Return the [x, y] coordinate for the center point of the cell that contains the specified text.  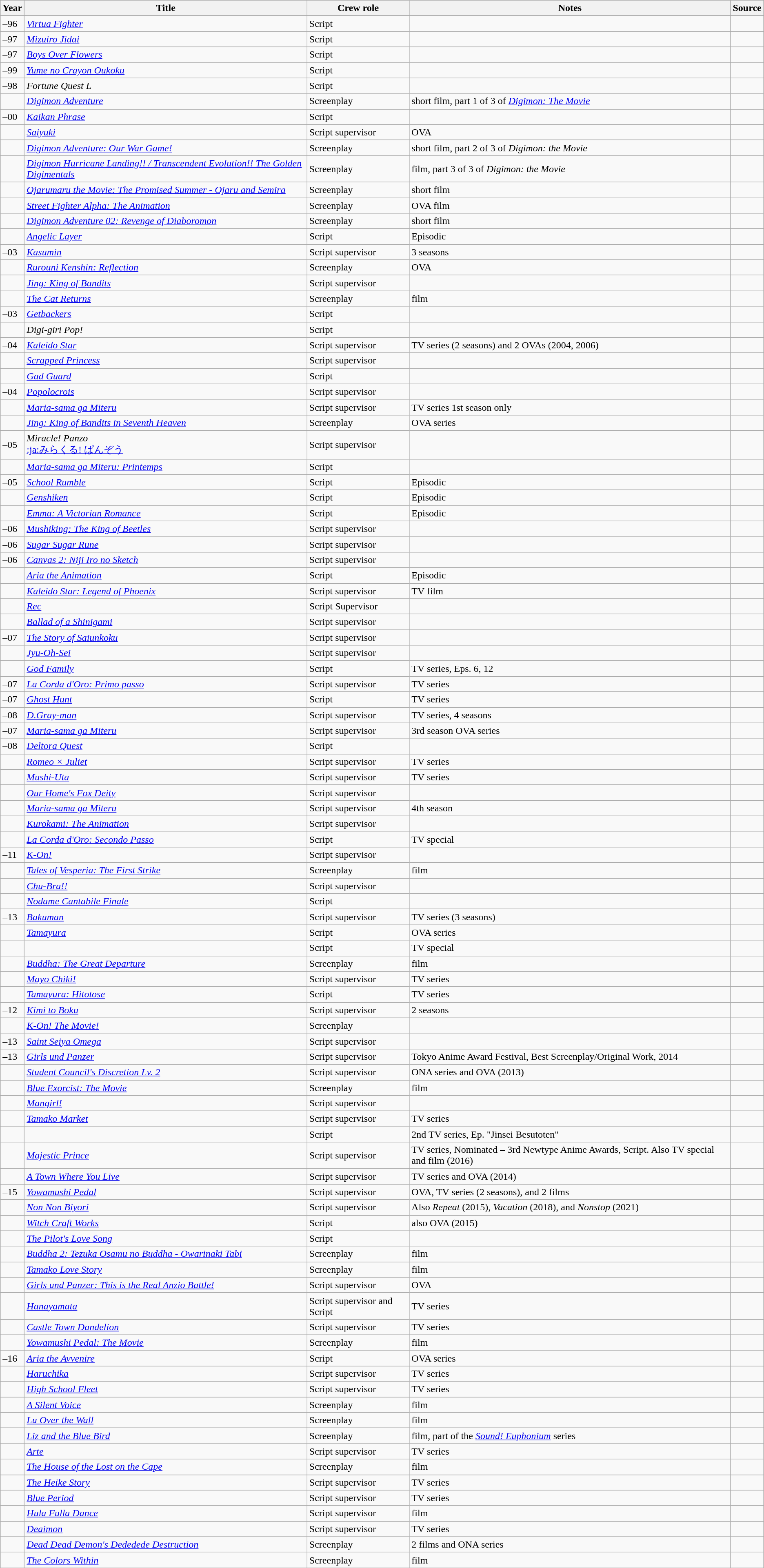
Fortune Quest L [166, 86]
Digimon Hurricane Landing!! / Transcendent Evolution!! The Golden Digimentals [166, 169]
Crew role [358, 8]
–98 [12, 86]
TV series and OVA (2014) [570, 1176]
Bakuman [166, 917]
Kurokami: The Animation [166, 824]
A Town Where You Live [166, 1176]
The Pilot's Love Song [166, 1238]
Girls und Panzer: This is the Real Anzio Battle! [166, 1285]
film, part 3 of 3 of Digimon: the Movie [570, 169]
Lu Over the Wall [166, 1420]
Buddha: The Great Departure [166, 963]
Maria-sama ga Miteru: Printemps [166, 467]
TV series, Nominated – 3rd Newtype Anime Awards, Script. Also TV special and film (2016) [570, 1155]
ONA series and OVA (2013) [570, 1072]
Castle Town Dandelion [166, 1327]
The Colors Within [166, 1560]
Deaimon [166, 1529]
Jing: King of Bandits [166, 283]
Hula Fulla Dance [166, 1513]
2nd TV series, Ep. "Jinsei Besutoten" [570, 1134]
La Corda d'Oro: Secondo Passo [166, 839]
Majestic Prince [166, 1155]
Blue Period [166, 1498]
TV film [570, 591]
Angelic Layer [166, 237]
Saint Seiya Omega [166, 1041]
A Silent Voice [166, 1405]
Script supervisor and Script [358, 1306]
Source [747, 8]
Arte [166, 1451]
Miracle! Panzo:ja:みらくる! ぱんぞう [166, 445]
TV series, 4 seasons [570, 715]
Kaikan Phrase [166, 117]
Haruchika [166, 1374]
–12 [12, 1010]
Kaleido Star [166, 345]
The House of the Lost on the Cape [166, 1467]
Mizuiro Jidai [166, 39]
OVA film [570, 205]
Romeo × Juliet [166, 762]
Yowamushi Pedal [166, 1192]
Ghost Hunt [166, 700]
short film, part 1 of 3 of Digimon: The Movie [570, 101]
Chu-Bra!! [166, 886]
Yume no Crayon Oukoku [166, 70]
Mangirl! [166, 1103]
–00 [12, 117]
2 seasons [570, 1010]
Rurouni Kenshin: Reflection [166, 268]
also OVA (2015) [570, 1223]
3 seasons [570, 252]
Tamayura [166, 932]
Digimon Adventure [166, 101]
K-On! The Movie! [166, 1025]
High School Fleet [166, 1389]
Emma: A Victorian Romance [166, 513]
D.Gray-man [166, 715]
Buddha 2: Tezuka Osamu no Buddha - Owarinaki Tabi [166, 1254]
Title [166, 8]
Tamako Market [166, 1119]
–16 [12, 1358]
Tamayura: Hitotose [166, 994]
Aria the Animation [166, 575]
Yowamushi Pedal: The Movie [166, 1342]
La Corda d'Oro: Primo passo [166, 684]
Saiyuki [166, 132]
Virtua Fighter [166, 24]
Boys Over Flowers [166, 55]
School Rumble [166, 482]
Tokyo Anime Award Festival, Best Screenplay/Original Work, 2014 [570, 1056]
The Heike Story [166, 1482]
TV series (3 seasons) [570, 917]
Aria the Avvenire [166, 1358]
Ojarumaru the Movie: The Promised Summer - Ojaru and Semira [166, 190]
Mushiking: The King of Beetles [166, 529]
Mayo Chiki! [166, 979]
Dead Dead Demon's Dededede Destruction [166, 1544]
TV series (2 seasons) and 2 OVAs (2004, 2006) [570, 345]
Kaleido Star: Legend of Phoenix [166, 591]
Hanayamata [166, 1306]
TV series 1st season only [570, 407]
Kimi to Boku [166, 1010]
4th season [570, 808]
film, part of the Sound! Euphonium series [570, 1436]
Witch Craft Works [166, 1223]
Student Council's Discretion Lv. 2 [166, 1072]
Script Supervisor [358, 607]
Kasumin [166, 252]
Tales of Vesperia: The First Strike [166, 870]
The Story of Saiunkoku [166, 638]
Tamako Love Story [166, 1269]
Mushi-Uta [166, 777]
Rec [166, 607]
Scrapped Princess [166, 361]
Liz and the Blue Bird [166, 1436]
Getbackers [166, 314]
–15 [12, 1192]
–11 [12, 855]
Girls und Panzer [166, 1056]
Nodame Cantabile Finale [166, 901]
TV series, Eps. 6, 12 [570, 669]
–96 [12, 24]
–99 [12, 70]
The Cat Returns [166, 299]
OVA, TV series (2 seasons), and 2 films [570, 1192]
Digimon Adventure: Our War Game! [166, 148]
Digi-giri Pop! [166, 330]
K-On! [166, 855]
3rd season OVA series [570, 731]
Ballad of a Shinigami [166, 622]
Street Fighter Alpha: The Animation [166, 205]
Jing: King of Bandits in Seventh Heaven [166, 423]
Notes [570, 8]
Blue Exorcist: The Movie [166, 1088]
Jyu-Oh-Sei [166, 653]
Gad Guard [166, 376]
Deltora Quest [166, 746]
Popolocrois [166, 392]
God Family [166, 669]
short film, part 2 of 3 of Digimon: the Movie [570, 148]
Canvas 2: Niji Iro no Sketch [166, 560]
Genshiken [166, 498]
Our Home's Fox Deity [166, 793]
Non Non Biyori [166, 1207]
Sugar Sugar Rune [166, 544]
2 films and ONA series [570, 1544]
Also Repeat (2015), Vacation (2018), and Nonstop (2021) [570, 1207]
Digimon Adventure 02: Revenge of Diaboromon [166, 221]
Year [12, 8]
